Capture the cell that displays the provided text and extract its [x, y] central coordinate. 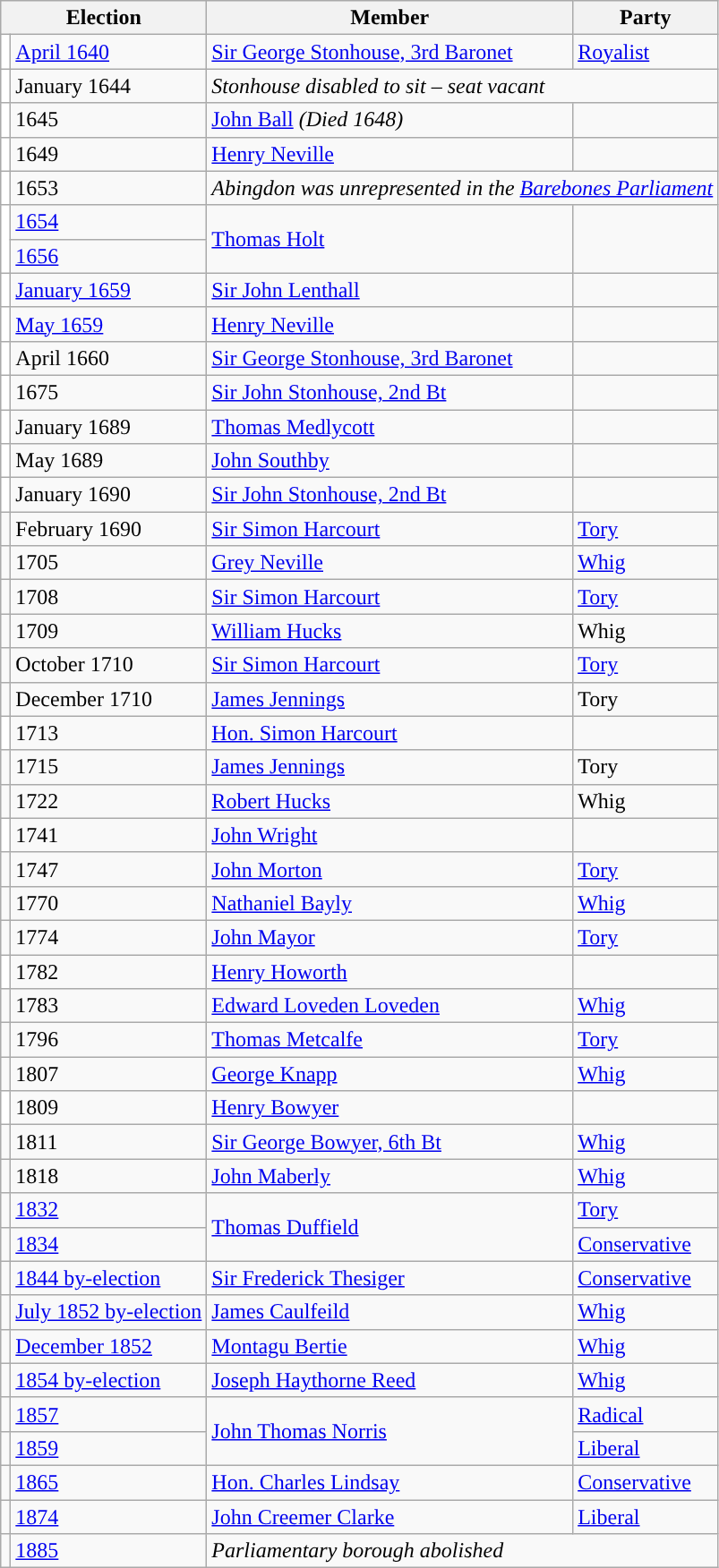
January 1644 [109, 86]
1747 [109, 869]
1675 [109, 392]
Thomas Medlycott [390, 427]
John Maberly [390, 1176]
Henry Howorth [390, 971]
1865 [109, 1482]
John Creemer Clarke [390, 1517]
Parliamentary borough abolished [462, 1551]
James Caulfeild [390, 1312]
1796 [109, 1040]
1844 by-election [109, 1278]
Thomas Duffield [390, 1227]
1722 [109, 801]
Abingdon was unrepresented in the Barebones Parliament [462, 188]
Montagu Bertie [390, 1346]
1859 [109, 1448]
George Knapp [390, 1074]
1809 [109, 1108]
Royalist [646, 52]
1811 [109, 1142]
1645 [109, 120]
1857 [109, 1414]
1713 [109, 733]
1654 [109, 222]
John Southby [390, 461]
1741 [109, 835]
Thomas Metcalfe [390, 1040]
Election [104, 18]
1782 [109, 971]
April 1660 [109, 358]
January 1690 [109, 495]
July 1852 by-election [109, 1312]
Robert Hucks [390, 801]
1783 [109, 1006]
Member [390, 18]
Radical [646, 1414]
1807 [109, 1074]
January 1689 [109, 427]
Thomas Holt [390, 239]
1770 [109, 903]
Edward Loveden Loveden [390, 1006]
Hon. Simon Harcourt [390, 733]
January 1659 [109, 290]
Stonhouse disabled to sit – seat vacant [462, 86]
John Thomas Norris [390, 1431]
John Ball (Died 1648) [390, 120]
Henry Bowyer [390, 1108]
1708 [109, 597]
December 1852 [109, 1346]
Joseph Haythorne Reed [390, 1380]
1709 [109, 631]
April 1640 [109, 52]
1832 [109, 1210]
Nathaniel Bayly [390, 903]
1774 [109, 937]
1715 [109, 767]
Party [646, 18]
May 1659 [109, 324]
1656 [109, 256]
1649 [109, 154]
1834 [109, 1244]
Sir George Bowyer, 6th Bt [390, 1142]
1705 [109, 563]
1653 [109, 188]
Sir John Lenthall [390, 290]
May 1689 [109, 461]
1854 by-election [109, 1380]
1874 [109, 1517]
William Hucks [390, 631]
John Mayor [390, 937]
December 1710 [109, 699]
1885 [109, 1551]
February 1690 [109, 529]
Grey Neville [390, 563]
Sir Frederick Thesiger [390, 1278]
Hon. Charles Lindsay [390, 1482]
John Wright [390, 835]
John Morton [390, 869]
October 1710 [109, 665]
1818 [109, 1176]
